Detect which cell encompasses the target text, then output its (x, y) center coordinate. 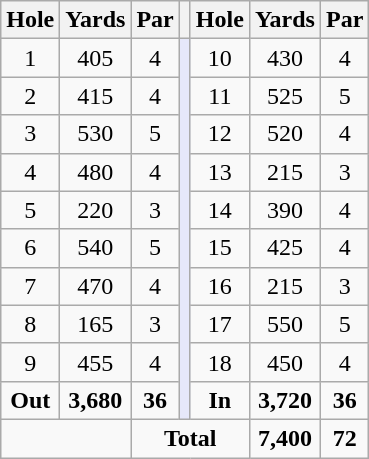
455 (96, 362)
450 (284, 362)
Total (190, 438)
480 (96, 172)
525 (284, 96)
Out (30, 400)
7 (30, 286)
425 (284, 248)
16 (220, 286)
10 (220, 58)
165 (96, 324)
520 (284, 134)
7,400 (284, 438)
6 (30, 248)
220 (96, 210)
12 (220, 134)
430 (284, 58)
11 (220, 96)
8 (30, 324)
405 (96, 58)
3,720 (284, 400)
In (220, 400)
1 (30, 58)
530 (96, 134)
18 (220, 362)
3,680 (96, 400)
14 (220, 210)
415 (96, 96)
470 (96, 286)
72 (344, 438)
550 (284, 324)
15 (220, 248)
540 (96, 248)
17 (220, 324)
9 (30, 362)
13 (220, 172)
390 (284, 210)
2 (30, 96)
